Locate the cell with the specified text and output its [x, y] center coordinate. 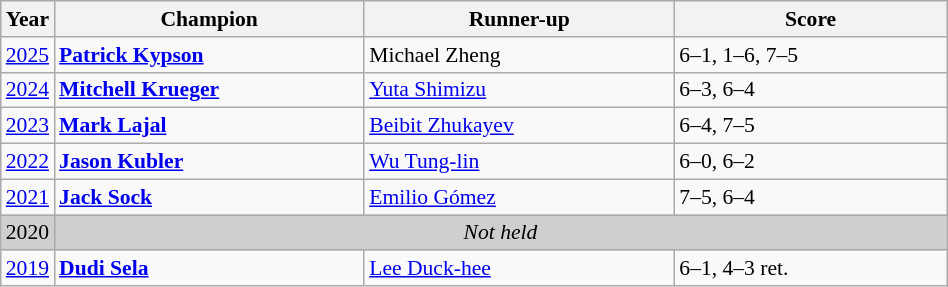
Jack Sock [209, 197]
Patrick Kypson [209, 55]
2021 [28, 197]
7–5, 6–4 [810, 197]
Mitchell Krueger [209, 90]
Runner-up [519, 19]
Jason Kubler [209, 162]
Not held [500, 233]
Yuta Shimizu [519, 90]
2024 [28, 90]
Score [810, 19]
Lee Duck-hee [519, 269]
6–1, 4–3 ret. [810, 269]
Mark Lajal [209, 126]
2019 [28, 269]
Dudi Sela [209, 269]
6–4, 7–5 [810, 126]
2022 [28, 162]
2020 [28, 233]
Year [28, 19]
Emilio Gómez [519, 197]
Wu Tung-lin [519, 162]
2025 [28, 55]
6–3, 6–4 [810, 90]
6–0, 6–2 [810, 162]
2023 [28, 126]
6–1, 1–6, 7–5 [810, 55]
Champion [209, 19]
Beibit Zhukayev [519, 126]
Michael Zheng [519, 55]
